Determine the (X, Y) coordinate at the center of the cell enclosing the given text.  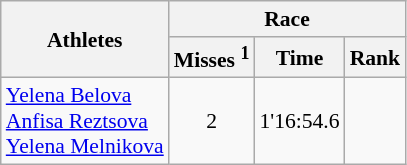
1'16:54.6 (299, 122)
Yelena Belova Anfisa Reztsova Yelena Melnikova (85, 122)
Rank (376, 58)
Misses 1 (212, 58)
2 (212, 122)
Athletes (85, 40)
Race (287, 19)
Time (299, 58)
